Output the [x, y] coordinate of the center of the cell containing the given text.  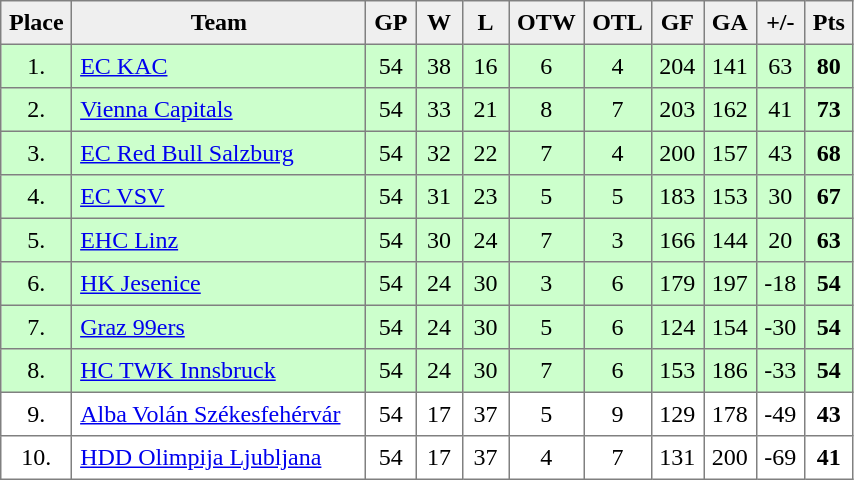
Alba Volán Székesfehérvár [219, 414]
178 [730, 414]
HDD Olimpija Ljubljana [219, 458]
-18 [780, 284]
GP [391, 23]
GF [677, 23]
HK Jesenice [219, 284]
10. [36, 458]
3. [36, 153]
Pts [829, 23]
1. [36, 66]
129 [677, 414]
EC VSV [219, 197]
9 [618, 414]
162 [730, 110]
154 [730, 327]
166 [677, 240]
L [485, 23]
183 [677, 197]
124 [677, 327]
6. [36, 284]
203 [677, 110]
186 [730, 371]
73 [829, 110]
EC KAC [219, 66]
-69 [780, 458]
OTW [546, 23]
21 [485, 110]
31 [439, 197]
8. [36, 371]
-33 [780, 371]
20 [780, 240]
EC Red Bull Salzburg [219, 153]
197 [730, 284]
32 [439, 153]
80 [829, 66]
33 [439, 110]
22 [485, 153]
204 [677, 66]
68 [829, 153]
EHC Linz [219, 240]
OTL [618, 23]
Vienna Capitals [219, 110]
HC TWK Innsbruck [219, 371]
38 [439, 66]
16 [485, 66]
8 [546, 110]
Graz 99ers [219, 327]
7. [36, 327]
23 [485, 197]
4. [36, 197]
-30 [780, 327]
Team [219, 23]
2. [36, 110]
Place [36, 23]
144 [730, 240]
W [439, 23]
-49 [780, 414]
157 [730, 153]
9. [36, 414]
+/- [780, 23]
179 [677, 284]
GA [730, 23]
67 [829, 197]
131 [677, 458]
141 [730, 66]
5. [36, 240]
